Return the (X, Y) coordinate for the center point of the cell that contains the specified text.  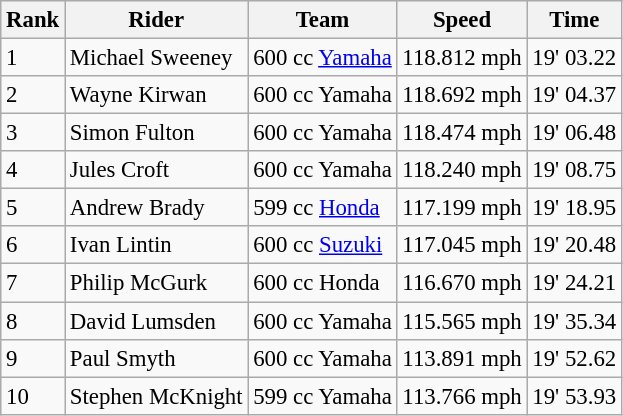
Team (322, 20)
19' 18.95 (574, 208)
Rider (156, 20)
Jules Croft (156, 170)
Ivan Lintin (156, 245)
19' 08.75 (574, 170)
19' 53.93 (574, 396)
Speed (462, 20)
19' 20.48 (574, 245)
8 (33, 321)
19' 06.48 (574, 133)
Time (574, 20)
5 (33, 208)
118.812 mph (462, 58)
19' 35.34 (574, 321)
115.565 mph (462, 321)
Rank (33, 20)
117.199 mph (462, 208)
David Lumsden (156, 321)
19' 52.62 (574, 358)
4 (33, 170)
19' 24.21 (574, 283)
118.692 mph (462, 95)
7 (33, 283)
6 (33, 245)
3 (33, 133)
Paul Smyth (156, 358)
Wayne Kirwan (156, 95)
Michael Sweeney (156, 58)
19' 03.22 (574, 58)
9 (33, 358)
118.474 mph (462, 133)
Philip McGurk (156, 283)
113.891 mph (462, 358)
600 cc Suzuki (322, 245)
1 (33, 58)
10 (33, 396)
Simon Fulton (156, 133)
599 cc Honda (322, 208)
599 cc Yamaha (322, 396)
116.670 mph (462, 283)
118.240 mph (462, 170)
113.766 mph (462, 396)
Stephen McKnight (156, 396)
19' 04.37 (574, 95)
117.045 mph (462, 245)
2 (33, 95)
600 cc Honda (322, 283)
Andrew Brady (156, 208)
